Output the [X, Y] coordinate of the center of the cell containing the given text.  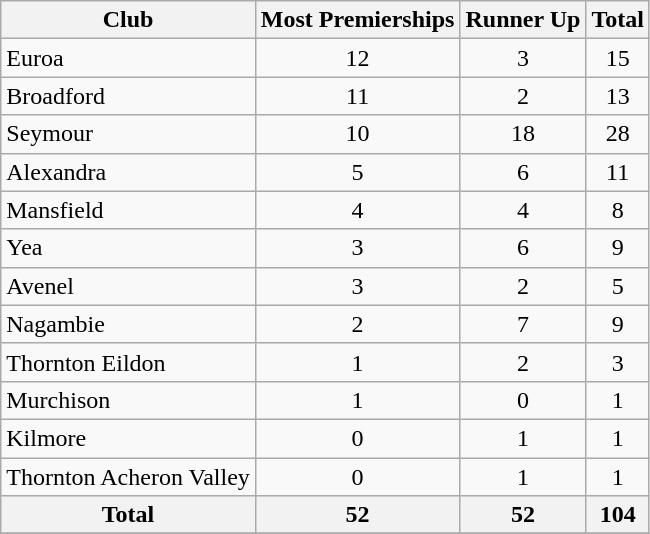
18 [523, 134]
Yea [128, 248]
Thornton Eildon [128, 362]
8 [618, 210]
Broadford [128, 96]
12 [358, 58]
104 [618, 515]
Kilmore [128, 438]
Thornton Acheron Valley [128, 477]
Mansfield [128, 210]
7 [523, 324]
Seymour [128, 134]
Runner Up [523, 20]
Most Premierships [358, 20]
Alexandra [128, 172]
Avenel [128, 286]
Euroa [128, 58]
Club [128, 20]
Murchison [128, 400]
Nagambie [128, 324]
10 [358, 134]
15 [618, 58]
28 [618, 134]
13 [618, 96]
